From the cell containing the given text, extract its center point as (X, Y) coordinate. 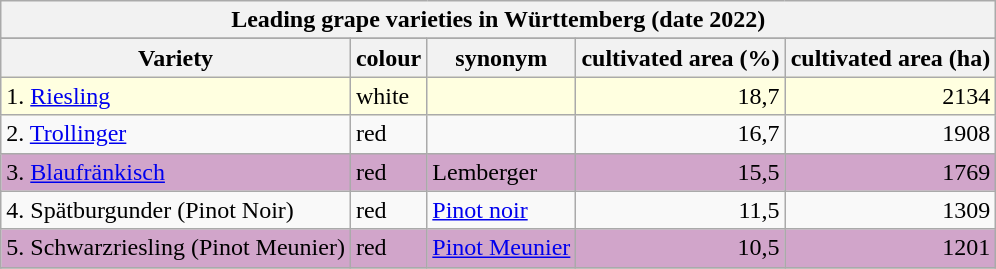
cultivated area (%) (680, 58)
1908 (890, 134)
1309 (890, 210)
10,5 (680, 248)
3. Blaufränkisch (176, 172)
white (388, 96)
15,5 (680, 172)
colour (388, 58)
Leading grape varieties in Württemberg (date 2022) (498, 20)
1. Riesling (176, 96)
Pinot noir (502, 210)
Pinot Meunier (502, 248)
11,5 (680, 210)
4. Spätburgunder (Pinot Noir) (176, 210)
5. Schwarzriesling (Pinot Meunier) (176, 248)
2. Trollinger (176, 134)
2134 (890, 96)
1769 (890, 172)
cultivated area (ha) (890, 58)
Lemberger (502, 172)
16,7 (680, 134)
synonym (502, 58)
1201 (890, 248)
Variety (176, 58)
18,7 (680, 96)
